Return (X, Y) of the center of cell containing provided text 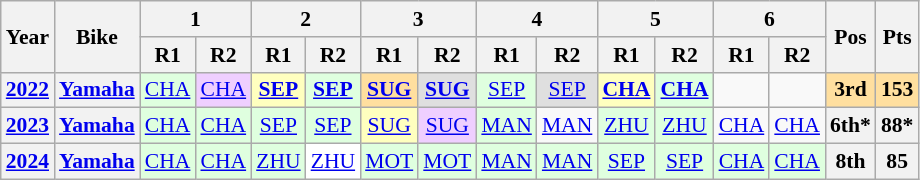
153 (898, 90)
4 (536, 19)
Pos (850, 36)
6th* (850, 126)
1 (196, 19)
3rd (850, 90)
2022 (28, 90)
8th (850, 162)
6 (770, 19)
5 (655, 19)
2024 (28, 162)
Pts (898, 36)
2023 (28, 126)
Bike (97, 36)
88* (898, 126)
85 (898, 162)
Year (28, 36)
3 (418, 19)
2 (306, 19)
